Return (X, Y) of the center of cell containing provided text 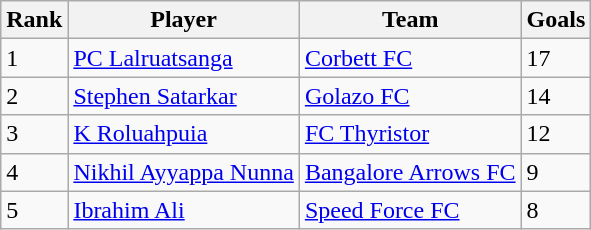
Ibrahim Ali (184, 210)
Player (184, 20)
Corbett FC (410, 58)
17 (556, 58)
1 (34, 58)
4 (34, 172)
Speed Force FC (410, 210)
FC Thyristor (410, 134)
5 (34, 210)
PC Lalruatsanga (184, 58)
9 (556, 172)
2 (34, 96)
8 (556, 210)
14 (556, 96)
Rank (34, 20)
Golazo FC (410, 96)
Team (410, 20)
K Roluahpuia (184, 134)
Stephen Satarkar (184, 96)
Bangalore Arrows FC (410, 172)
3 (34, 134)
Nikhil Ayyappa Nunna (184, 172)
12 (556, 134)
Goals (556, 20)
